Provide the (x, y) coordinate of the cell's center where the given text is located.  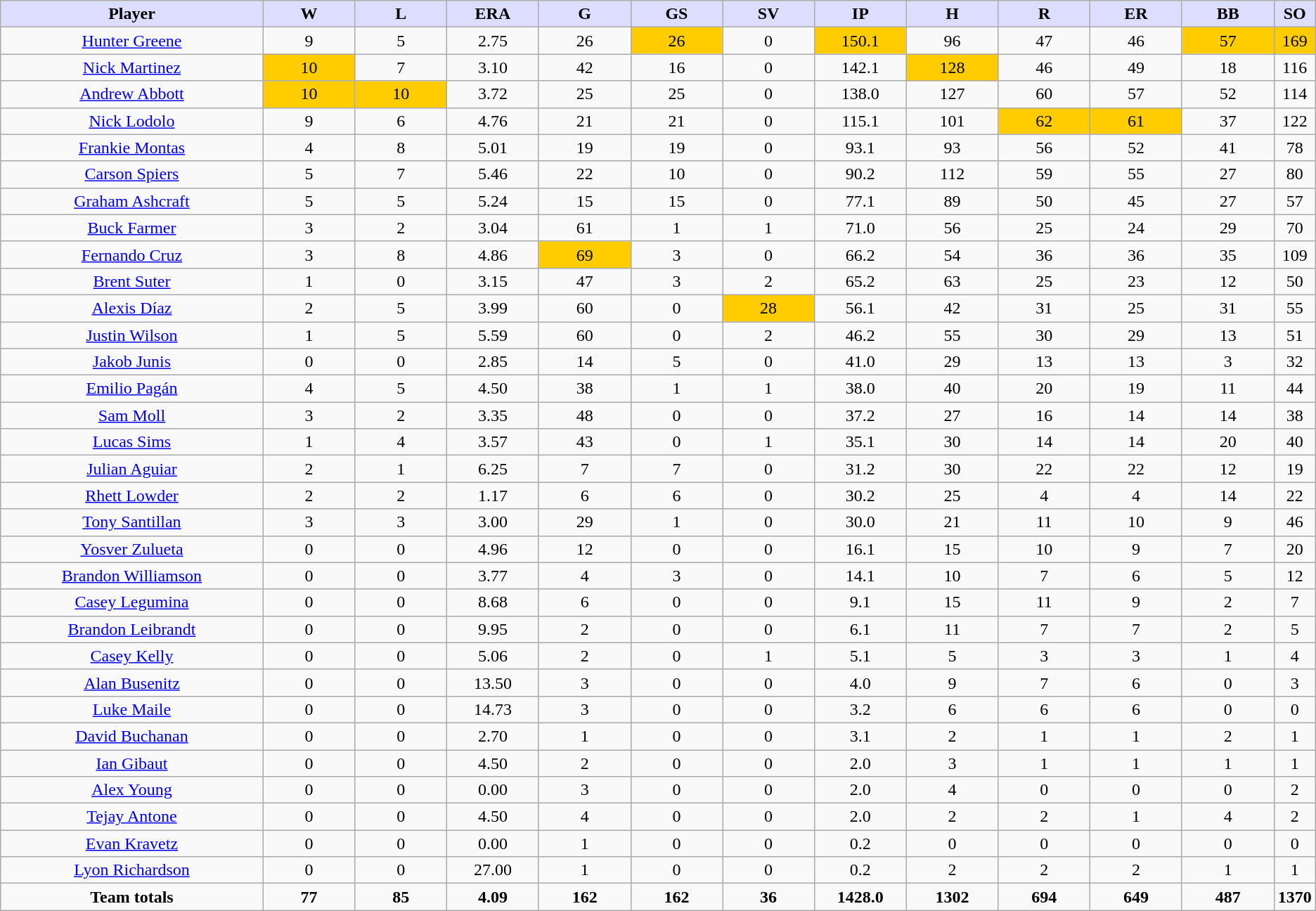
SV (769, 14)
93 (952, 148)
27.00 (493, 870)
46.2 (860, 335)
6.25 (493, 469)
2.85 (493, 362)
169 (1295, 41)
5.06 (493, 656)
63 (952, 281)
5.46 (493, 174)
65.2 (860, 281)
101 (952, 121)
90.2 (860, 174)
6.1 (860, 629)
5.01 (493, 148)
18 (1227, 67)
89 (952, 201)
G (585, 14)
78 (1295, 148)
1302 (952, 897)
ER (1136, 14)
32 (1295, 362)
Tejay Antone (132, 817)
77.1 (860, 201)
4.0 (860, 683)
Andrew Abbott (132, 94)
45 (1136, 201)
Alexis Díaz (132, 308)
35.1 (860, 442)
54 (952, 254)
28 (769, 308)
41.0 (860, 362)
23 (1136, 281)
49 (1136, 67)
150.1 (860, 41)
109 (1295, 254)
649 (1136, 897)
5.59 (493, 335)
3.72 (493, 94)
3.15 (493, 281)
69 (585, 254)
3.99 (493, 308)
4.86 (493, 254)
142.1 (860, 67)
51 (1295, 335)
Emilio Pagán (132, 389)
77 (309, 897)
37 (1227, 121)
5.1 (860, 656)
5.24 (493, 201)
Rhett Lowder (132, 496)
1.17 (493, 496)
Player (132, 14)
487 (1227, 897)
Team totals (132, 897)
3.00 (493, 522)
Frankie Montas (132, 148)
David Buchanan (132, 736)
4.09 (493, 897)
96 (952, 41)
GS (676, 14)
Alex Young (132, 790)
13.50 (493, 683)
Graham Ashcraft (132, 201)
Casey Kelly (132, 656)
H (952, 14)
R (1045, 14)
43 (585, 442)
1428.0 (860, 897)
3.57 (493, 442)
Hunter Greene (132, 41)
114 (1295, 94)
3.2 (860, 709)
4.76 (493, 121)
112 (952, 174)
3.10 (493, 67)
Nick Lodolo (132, 121)
85 (401, 897)
30.2 (860, 496)
Jakob Junis (132, 362)
Alan Busenitz (132, 683)
Ian Gibaut (132, 763)
24 (1136, 228)
35 (1227, 254)
Buck Farmer (132, 228)
116 (1295, 67)
1370 (1295, 897)
Casey Legumina (132, 602)
Fernando Cruz (132, 254)
IP (860, 14)
93.1 (860, 148)
ERA (493, 14)
44 (1295, 389)
66.2 (860, 254)
56.1 (860, 308)
Nick Martinez (132, 67)
138.0 (860, 94)
Lyon Richardson (132, 870)
694 (1045, 897)
4.96 (493, 549)
31.2 (860, 469)
9.1 (860, 602)
9.95 (493, 629)
3.04 (493, 228)
Evan Kravetz (132, 844)
41 (1227, 148)
2.70 (493, 736)
Lucas Sims (132, 442)
71.0 (860, 228)
Tony Santillan (132, 522)
128 (952, 67)
Brandon Leibrandt (132, 629)
14.1 (860, 576)
2.75 (493, 41)
Justin Wilson (132, 335)
127 (952, 94)
3.1 (860, 736)
Julian Aguiar (132, 469)
3.77 (493, 576)
W (309, 14)
38.0 (860, 389)
Carson Spiers (132, 174)
8.68 (493, 602)
80 (1295, 174)
30.0 (860, 522)
16.1 (860, 549)
37.2 (860, 415)
Sam Moll (132, 415)
59 (1045, 174)
BB (1227, 14)
115.1 (860, 121)
Brent Suter (132, 281)
48 (585, 415)
Yosver Zulueta (132, 549)
122 (1295, 121)
L (401, 14)
70 (1295, 228)
3.35 (493, 415)
Luke Maile (132, 709)
14.73 (493, 709)
SO (1295, 14)
62 (1045, 121)
Brandon Williamson (132, 576)
